Provide the [X, Y] coordinate of the cell's center where the given text is located.  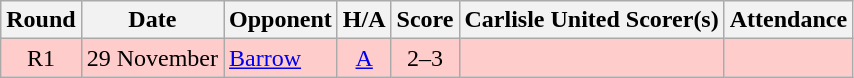
H/A [364, 20]
Attendance [788, 20]
A [364, 58]
Carlisle United Scorer(s) [592, 20]
Date [152, 20]
R1 [41, 58]
2–3 [425, 58]
29 November [152, 58]
Opponent [281, 20]
Score [425, 20]
Round [41, 20]
Barrow [281, 58]
